Extract the [X, Y] coordinate from the center of the cell holding the provided text.  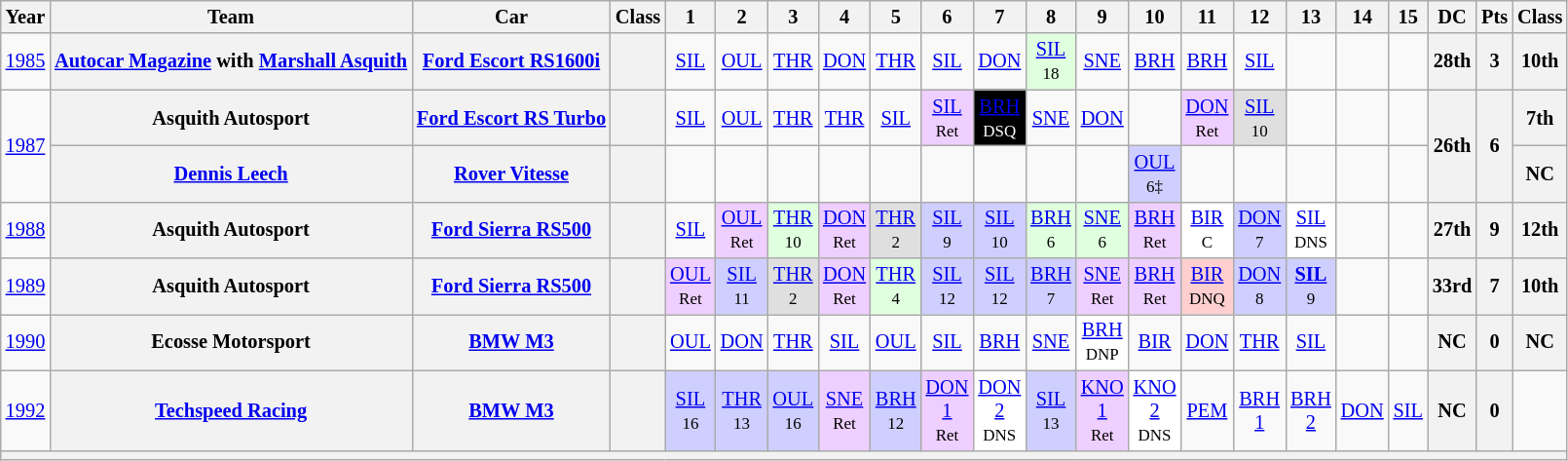
Year [25, 17]
10 [1155, 17]
28th [1452, 61]
14 [1363, 17]
BIRC [1207, 230]
SILRet [948, 118]
Ford Escort RS Turbo [511, 118]
DON7 [1259, 230]
1988 [25, 230]
BRH1 [1259, 410]
Ford Escort RS1600i [511, 61]
SIL18 [1051, 61]
OUL16 [794, 410]
Dennis Leech [231, 173]
12th [1540, 230]
11 [1207, 17]
BRHDNP [1102, 342]
SNE6 [1102, 230]
THR10 [794, 230]
8 [1051, 17]
2 [742, 17]
SIL16 [691, 410]
DON8 [1259, 287]
BRH2 [1311, 410]
DON2DNS [999, 410]
DON1Ret [948, 410]
26th [1452, 146]
Techspeed Racing [231, 410]
BRH7 [1051, 287]
13 [1311, 17]
4 [844, 17]
1985 [25, 61]
KNO2DNS [1155, 410]
12 [1259, 17]
1 [691, 17]
DC [1452, 17]
Rover Vitesse [511, 173]
Team [231, 17]
THR4 [896, 287]
BRH6 [1051, 230]
33rd [1452, 287]
Pts [1494, 17]
7th [1540, 118]
SIL13 [1051, 410]
BRHDSQ [999, 118]
BIRDNQ [1207, 287]
BRH12 [896, 410]
15 [1408, 17]
SIL11 [742, 287]
THR13 [742, 410]
27th [1452, 230]
5 [896, 17]
SILDNS [1311, 230]
1990 [25, 342]
Car [511, 17]
KNO1Ret [1102, 410]
PEM [1207, 410]
1989 [25, 287]
BIR [1155, 342]
1992 [25, 410]
OUL6‡ [1155, 173]
Autocar Magazine with Marshall Asquith [231, 61]
1987 [25, 146]
Ecosse Motorsport [231, 342]
